Output the (X, Y) coordinate of the center of the cell containing the given text.  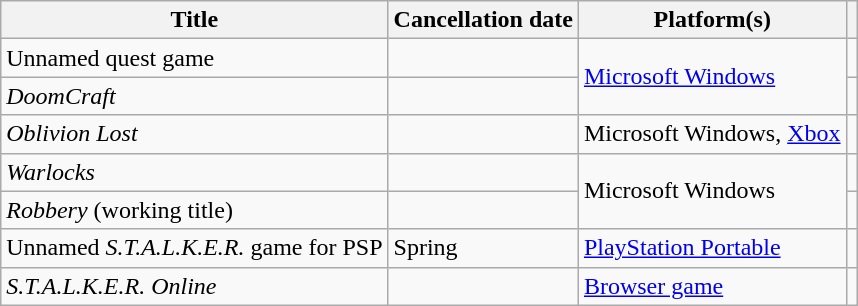
Warlocks (194, 172)
Microsoft Windows, Xbox (712, 134)
S.T.A.L.K.E.R. Online (194, 286)
Oblivion Lost (194, 134)
PlayStation Portable (712, 248)
Platform(s) (712, 20)
Title (194, 20)
Unnamed S.T.A.L.K.E.R. game for PSP (194, 248)
Unnamed quest game (194, 58)
Robbery (working title) (194, 210)
Spring (483, 248)
Browser game (712, 286)
DoomCraft (194, 96)
Cancellation date (483, 20)
